Determine the [X, Y] coordinate at the center of the cell enclosing the given text.  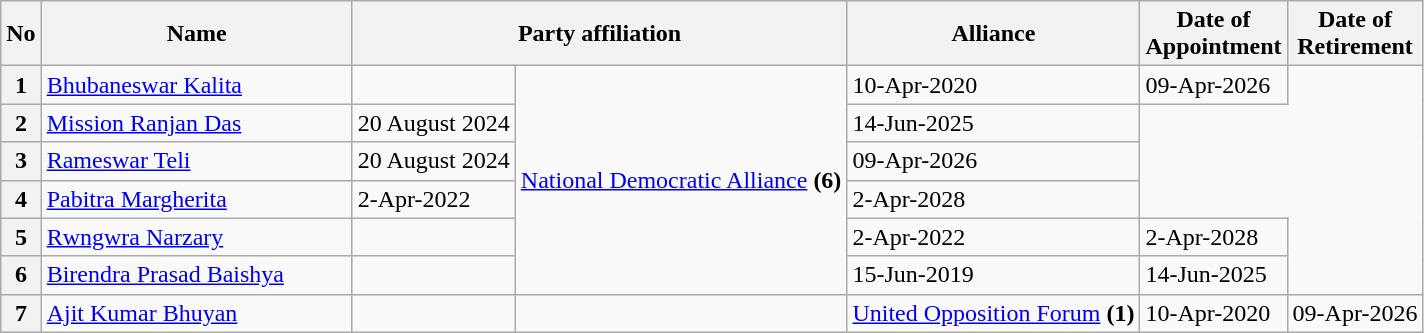
Rwngwra Narzary [196, 237]
Birendra Prasad Baishya [196, 275]
Alliance [994, 34]
2 [21, 123]
Rameswar Teli [196, 161]
National Democratic Alliance (6) [681, 180]
1 [21, 85]
15-Jun-2019 [994, 275]
Name [196, 34]
Date of Appointment [1214, 34]
5 [21, 237]
Ajit Kumar Bhuyan [196, 313]
Pabitra Margherita [196, 199]
3 [21, 161]
United Opposition Forum (1) [994, 313]
No [21, 34]
Party affiliation [600, 34]
6 [21, 275]
Mission Ranjan Das [196, 123]
7 [21, 313]
4 [21, 199]
Date of Retirement [1355, 34]
Bhubaneswar Kalita [196, 85]
